Identify which cell holds the provided text, then report its [X, Y] central coordinate. 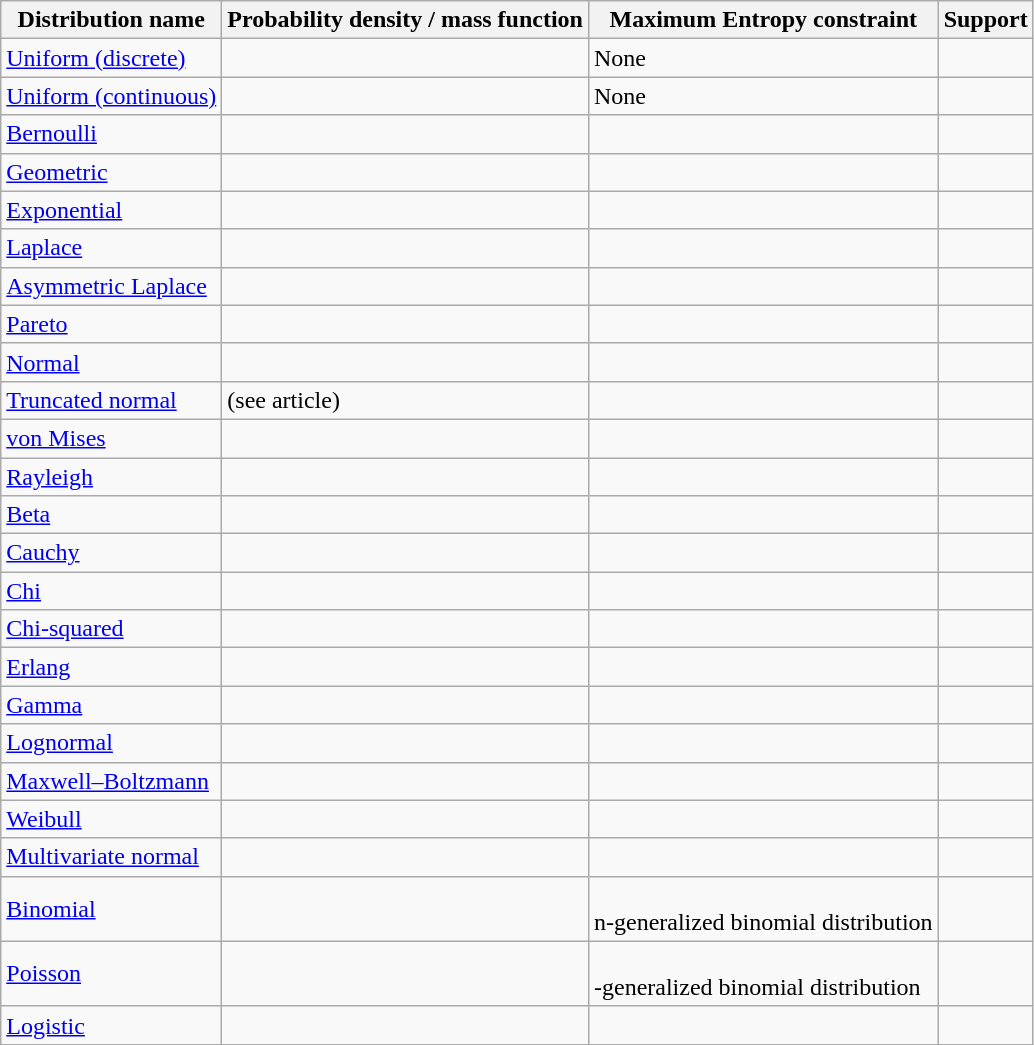
Binomial [112, 908]
Cauchy [112, 553]
Maximum Entropy constraint [763, 20]
Normal [112, 362]
Beta [112, 515]
Multivariate normal [112, 857]
Chi-squared [112, 629]
Exponential [112, 210]
Uniform (discrete) [112, 58]
Weibull [112, 819]
Chi [112, 591]
-generalized binomial distribution [763, 974]
Maxwell–Boltzmann [112, 781]
(see article) [406, 400]
Truncated normal [112, 400]
n-generalized binomial distribution [763, 908]
Bernoulli [112, 134]
Pareto [112, 324]
Probability density / mass function [406, 20]
Distribution name [112, 20]
Poisson [112, 974]
Geometric [112, 172]
Asymmetric Laplace [112, 286]
Lognormal [112, 743]
Laplace [112, 248]
Gamma [112, 705]
Erlang [112, 667]
Support [986, 20]
Uniform (continuous) [112, 96]
von Mises [112, 438]
Rayleigh [112, 477]
Logistic [112, 1025]
